Capture the cell that displays the provided text and extract its [x, y] central coordinate. 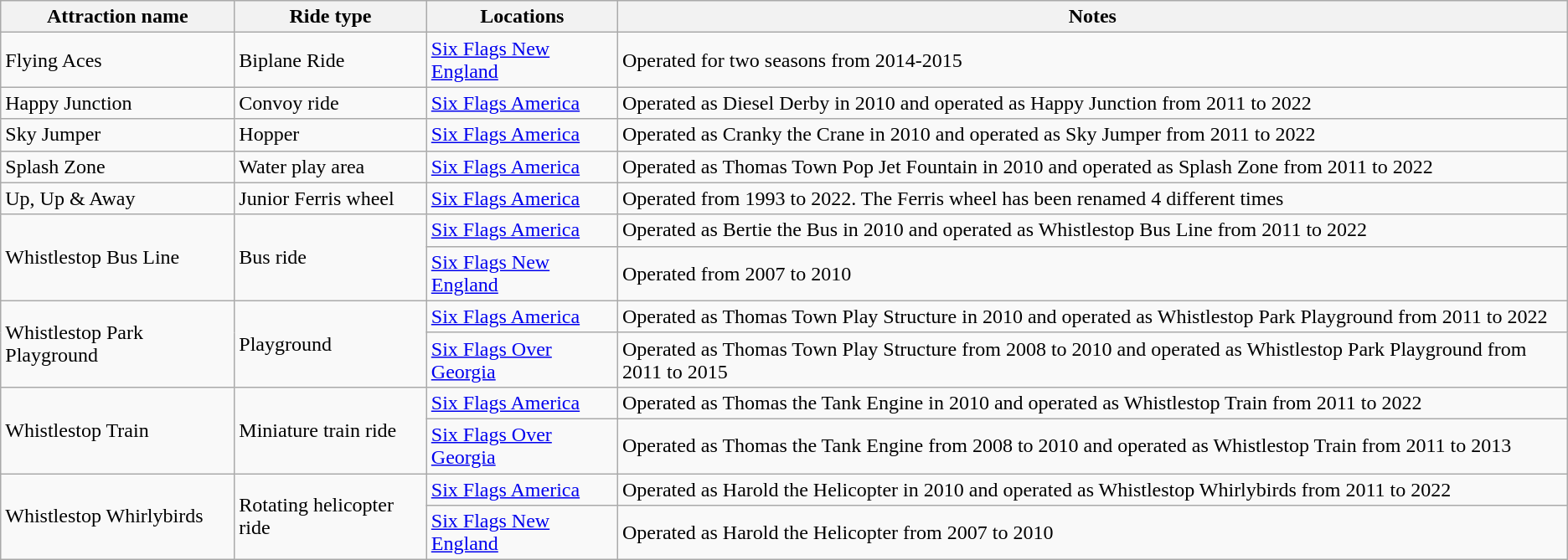
Attraction name [117, 17]
Up, Up & Away [117, 198]
Whistlestop Whirlybirds [117, 517]
Operated for two seasons from 2014-2015 [1092, 60]
Hopper [331, 135]
Whistlestop Bus Line [117, 258]
Happy Junction [117, 103]
Operated as Thomas Town Pop Jet Fountain in 2010 and operated as Splash Zone from 2011 to 2022 [1092, 167]
Operated as Thomas the Tank Engine in 2010 and operated as Whistlestop Train from 2011 to 2022 [1092, 403]
Operated as Thomas Town Play Structure in 2010 and operated as Whistlestop Park Playground from 2011 to 2022 [1092, 316]
Whistlestop Train [117, 430]
Operated as Bertie the Bus in 2010 and operated as Whistlestop Bus Line from 2011 to 2022 [1092, 230]
Whistlestop Park Playground [117, 343]
Operated as Harold the Helicopter from 2007 to 2010 [1092, 532]
Operated as Cranky the Crane in 2010 and operated as Sky Jumper from 2011 to 2022 [1092, 135]
Water play area [331, 167]
Bus ride [331, 258]
Splash Zone [117, 167]
Ride type [331, 17]
Operated as Diesel Derby in 2010 and operated as Happy Junction from 2011 to 2022 [1092, 103]
Locations [522, 17]
Biplane Ride [331, 60]
Playground [331, 343]
Rotating helicopter ride [331, 517]
Sky Jumper [117, 135]
Miniature train ride [331, 430]
Flying Aces [117, 60]
Operated as Harold the Helicopter in 2010 and operated as Whistlestop Whirlybirds from 2011 to 2022 [1092, 490]
Convoy ride [331, 103]
Operated as Thomas the Tank Engine from 2008 to 2010 and operated as Whistlestop Train from 2011 to 2013 [1092, 445]
Operated as Thomas Town Play Structure from 2008 to 2010 and operated as Whistlestop Park Playground from 2011 to 2015 [1092, 360]
Operated from 1993 to 2022. The Ferris wheel has been renamed 4 different times [1092, 198]
Notes [1092, 17]
Operated from 2007 to 2010 [1092, 273]
Junior Ferris wheel [331, 198]
